Determine the (X, Y) coordinate at the center of the cell enclosing the given text.  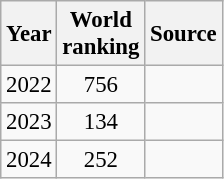
2023 (29, 122)
Source (184, 34)
2022 (29, 85)
Worldranking (101, 34)
252 (101, 160)
Year (29, 34)
2024 (29, 160)
756 (101, 85)
134 (101, 122)
